Scan for the cell matching the given text and deliver its (x, y) coordinate at center. 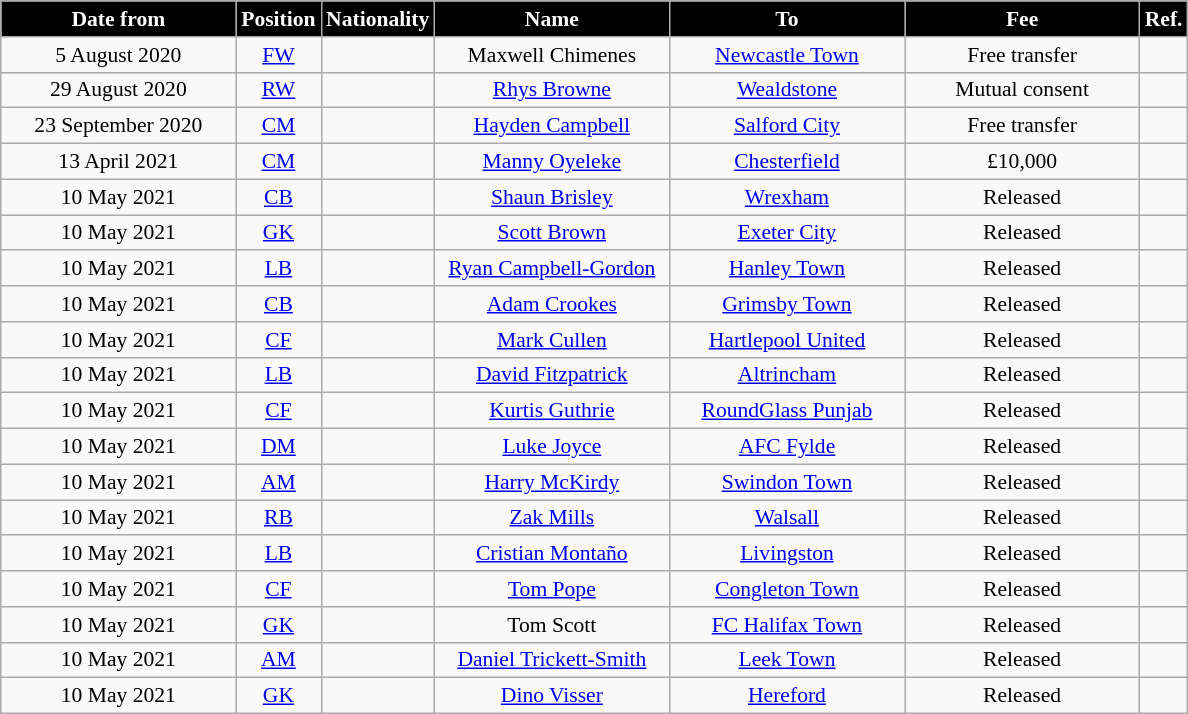
Mutual consent (1022, 90)
Harry McKirdy (552, 482)
29 August 2020 (118, 90)
Dino Visser (552, 696)
Chesterfield (786, 162)
FC Halifax Town (786, 625)
Ref. (1164, 19)
Name (552, 19)
Tom Scott (552, 625)
DM (278, 447)
Leek Town (786, 660)
Manny Oyeleke (552, 162)
Nationality (378, 19)
To (786, 19)
Altrincham (786, 375)
FW (278, 55)
RB (278, 518)
Mark Cullen (552, 340)
Wealdstone (786, 90)
Livingston (786, 554)
Luke Joyce (552, 447)
Date from (118, 19)
Grimsby Town (786, 304)
Kurtis Guthrie (552, 411)
Hayden Campbell (552, 126)
Salford City (786, 126)
Swindon Town (786, 482)
Hanley Town (786, 269)
Ryan Campbell-Gordon (552, 269)
Hereford (786, 696)
Maxwell Chimenes (552, 55)
Hartlepool United (786, 340)
Congleton Town (786, 589)
RW (278, 90)
Zak Mills (552, 518)
Daniel Trickett-Smith (552, 660)
Position (278, 19)
Adam Crookes (552, 304)
Wrexham (786, 197)
Fee (1022, 19)
Scott Brown (552, 233)
13 April 2021 (118, 162)
David Fitzpatrick (552, 375)
5 August 2020 (118, 55)
AFC Fylde (786, 447)
Exeter City (786, 233)
Shaun Brisley (552, 197)
Cristian Montaño (552, 554)
Newcastle Town (786, 55)
23 September 2020 (118, 126)
RoundGlass Punjab (786, 411)
Tom Pope (552, 589)
£10,000 (1022, 162)
Walsall (786, 518)
Rhys Browne (552, 90)
